Detect which cell encompasses the target text, then output its (x, y) center coordinate. 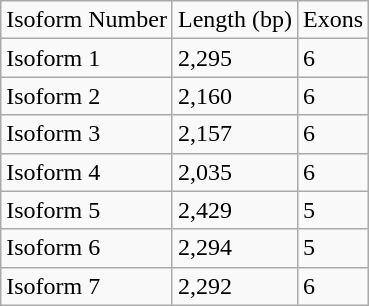
Isoform Number (87, 20)
Isoform 1 (87, 58)
Isoform 4 (87, 172)
Isoform 2 (87, 96)
2,292 (234, 286)
2,035 (234, 172)
2,294 (234, 248)
2,295 (234, 58)
2,429 (234, 210)
Isoform 3 (87, 134)
Isoform 5 (87, 210)
Isoform 6 (87, 248)
2,160 (234, 96)
Length (bp) (234, 20)
Exons (332, 20)
Isoform 7 (87, 286)
2,157 (234, 134)
